Detect which cell encompasses the target text, then output its [x, y] center coordinate. 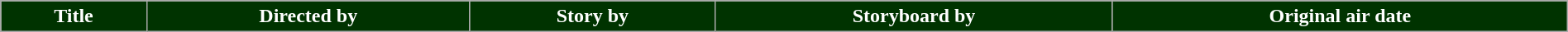
Original air date [1340, 16]
Story by [592, 16]
Storyboard by [915, 16]
Title [74, 16]
Directed by [308, 16]
